Locate the cell with the specified text and output its (x, y) center coordinate. 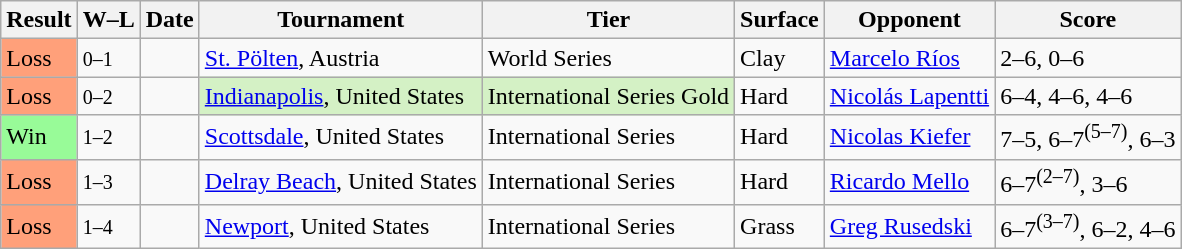
St. Pölten, Austria (340, 58)
Scottsdale, United States (340, 138)
Tier (608, 20)
Win (39, 138)
1–3 (108, 182)
Greg Rusedski (909, 226)
W–L (108, 20)
World Series (608, 58)
Surface (780, 20)
Nicolás Lapentti (909, 96)
2–6, 0–6 (1088, 58)
0–1 (108, 58)
0–2 (108, 96)
1–4 (108, 226)
Ricardo Mello (909, 182)
6–7(2–7), 3–6 (1088, 182)
Clay (780, 58)
Marcelo Ríos (909, 58)
Grass (780, 226)
Tournament (340, 20)
Result (39, 20)
7–5, 6–7(5–7), 6–3 (1088, 138)
Score (1088, 20)
Delray Beach, United States (340, 182)
6–4, 4–6, 4–6 (1088, 96)
Indianapolis, United States (340, 96)
6–7(3–7), 6–2, 4–6 (1088, 226)
1–2 (108, 138)
Newport, United States (340, 226)
Nicolas Kiefer (909, 138)
International Series Gold (608, 96)
Date (170, 20)
Opponent (909, 20)
